Capture the cell that displays the provided text and extract its (x, y) central coordinate. 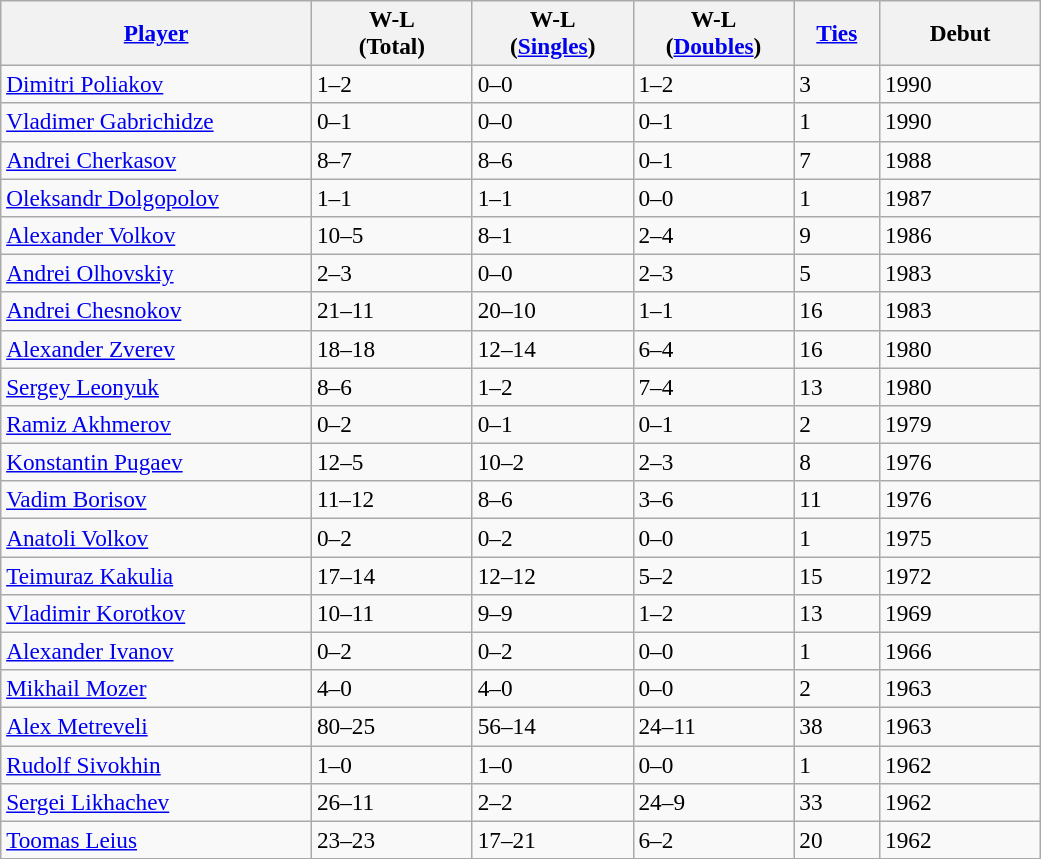
10–5 (392, 235)
2–4 (714, 235)
W-L(Singles) (552, 32)
5 (837, 273)
3 (837, 84)
12–14 (552, 349)
12–5 (392, 462)
1975 (960, 537)
24–11 (714, 726)
80–25 (392, 726)
Dimitri Poliakov (156, 84)
Alexander Volkov (156, 235)
20 (837, 840)
Player (156, 32)
Alex Metreveli (156, 726)
15 (837, 575)
Alexander Ivanov (156, 651)
9–9 (552, 613)
Rudolf Sivokhin (156, 764)
1966 (960, 651)
1987 (960, 197)
11–12 (392, 500)
10–11 (392, 613)
10–2 (552, 462)
Vadim Borisov (156, 500)
17–21 (552, 840)
6–2 (714, 840)
Konstantin Pugaev (156, 462)
38 (837, 726)
56–14 (552, 726)
Andrei Olhovskiy (156, 273)
Ties (837, 32)
Vladimer Gabrichidze (156, 122)
8–1 (552, 235)
1979 (960, 424)
6–4 (714, 349)
7 (837, 160)
Anatoli Volkov (156, 537)
12–12 (552, 575)
2–2 (552, 802)
9 (837, 235)
8 (837, 462)
Toomas Leius (156, 840)
33 (837, 802)
1986 (960, 235)
Sergei Likhachev (156, 802)
3–6 (714, 500)
17–14 (392, 575)
21–11 (392, 311)
Andrei Cherkasov (156, 160)
Sergey Leonyuk (156, 386)
20–10 (552, 311)
Mikhail Mozer (156, 689)
1972 (960, 575)
23–23 (392, 840)
7–4 (714, 386)
5–2 (714, 575)
24–9 (714, 802)
11 (837, 500)
Vladimir Korotkov (156, 613)
Ramiz Akhmerov (156, 424)
26–11 (392, 802)
1988 (960, 160)
8–7 (392, 160)
Oleksandr Dolgopolov (156, 197)
Andrei Chesnokov (156, 311)
Debut (960, 32)
W-L(Doubles) (714, 32)
W-L(Total) (392, 32)
Alexander Zverev (156, 349)
1969 (960, 613)
Teimuraz Kakulia (156, 575)
18–18 (392, 349)
